Return [x, y] of the center of cell containing provided text 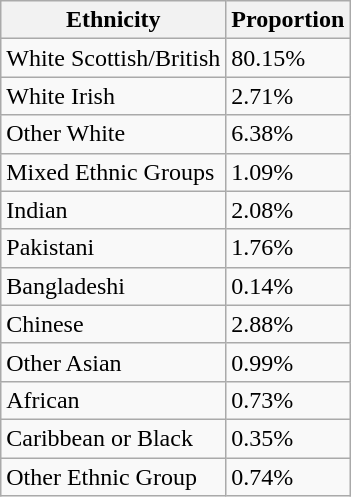
Ethnicity [114, 20]
Pakistani [114, 248]
1.76% [288, 248]
White Irish [114, 96]
Other White [114, 134]
0.99% [288, 362]
1.09% [288, 172]
Chinese [114, 324]
80.15% [288, 58]
0.35% [288, 438]
African [114, 400]
Indian [114, 210]
2.88% [288, 324]
6.38% [288, 134]
0.14% [288, 286]
Other Asian [114, 362]
Caribbean or Black [114, 438]
0.74% [288, 477]
2.71% [288, 96]
Other Ethnic Group [114, 477]
White Scottish/British [114, 58]
Proportion [288, 20]
0.73% [288, 400]
2.08% [288, 210]
Mixed Ethnic Groups [114, 172]
Bangladeshi [114, 286]
